Return the [X, Y] coordinate for the center point of the cell that contains the specified text.  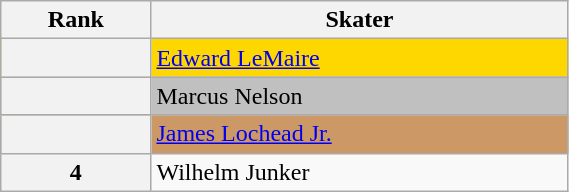
Edward LeMaire [360, 58]
Wilhelm Junker [360, 172]
Rank [76, 20]
Skater [360, 20]
Marcus Nelson [360, 96]
James Lochead Jr. [360, 134]
4 [76, 172]
